Detect which cell encompasses the target text, then output its (X, Y) center coordinate. 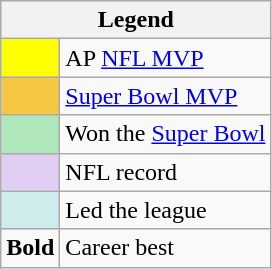
Legend (136, 20)
Career best (166, 248)
Led the league (166, 210)
Super Bowl MVP (166, 96)
Bold (30, 248)
Won the Super Bowl (166, 134)
NFL record (166, 172)
AP NFL MVP (166, 58)
